Search for the cell housing the specified text and yield its [X, Y] center coordinate. 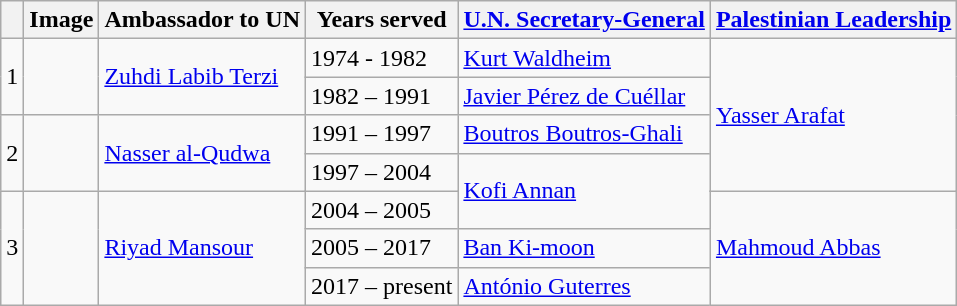
Yasser Arafat [833, 115]
3 [12, 248]
Ban Ki-moon [584, 248]
Nasser al-Qudwa [202, 153]
1974 - 1982 [382, 58]
2017 – present [382, 286]
Palestinian Leadership [833, 20]
1982 – 1991 [382, 96]
U.N. Secretary-General [584, 20]
Riyad Mansour [202, 248]
2 [12, 153]
1997 – 2004 [382, 172]
Image [62, 20]
Javier Pérez de Cuéllar [584, 96]
2004 – 2005 [382, 210]
Mahmoud Abbas [833, 248]
Boutros Boutros-Ghali [584, 134]
1 [12, 77]
Ambassador to UN [202, 20]
Years served [382, 20]
2005 – 2017 [382, 248]
Kofi Annan [584, 191]
António Guterres [584, 286]
Kurt Waldheim [584, 58]
Zuhdi Labib Terzi [202, 77]
1991 – 1997 [382, 134]
